For the text-containing cell, return its midpoint in (x, y) coordinate format. 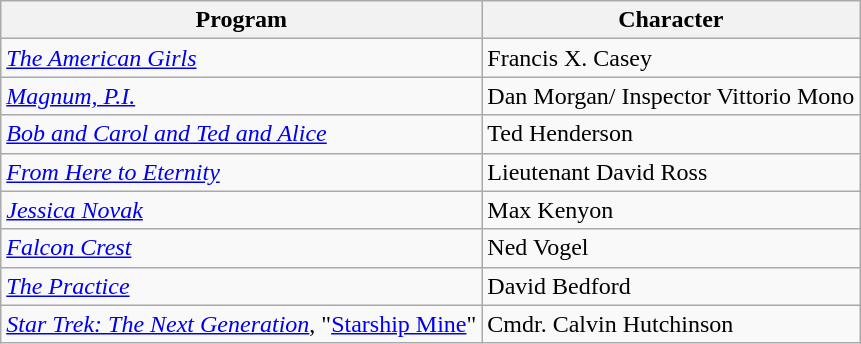
Program (242, 20)
Lieutenant David Ross (671, 172)
Cmdr. Calvin Hutchinson (671, 324)
Dan Morgan/ Inspector Vittorio Mono (671, 96)
Ned Vogel (671, 248)
Francis X. Casey (671, 58)
The American Girls (242, 58)
Jessica Novak (242, 210)
Character (671, 20)
Bob and Carol and Ted and Alice (242, 134)
From Here to Eternity (242, 172)
The Practice (242, 286)
Ted Henderson (671, 134)
Max Kenyon (671, 210)
Falcon Crest (242, 248)
David Bedford (671, 286)
Magnum, P.I. (242, 96)
Star Trek: The Next Generation, "Starship Mine" (242, 324)
